Scan for the cell matching the given text and deliver its [X, Y] coordinate at center. 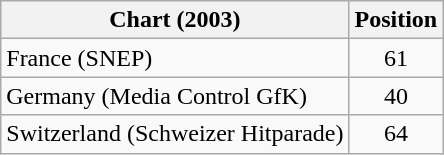
Germany (Media Control GfK) [175, 96]
France (SNEP) [175, 58]
Switzerland (Schweizer Hitparade) [175, 134]
61 [396, 58]
Position [396, 20]
Chart (2003) [175, 20]
64 [396, 134]
40 [396, 96]
